For the text-containing cell, return its midpoint in (X, Y) coordinate format. 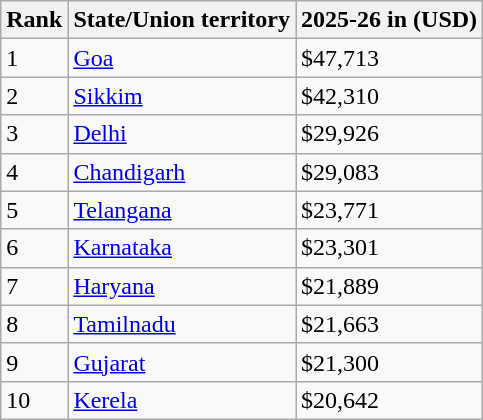
1 (34, 58)
$21,663 (390, 324)
Sikkim (182, 96)
10 (34, 400)
$29,926 (390, 134)
$21,889 (390, 286)
8 (34, 324)
2 (34, 96)
Delhi (182, 134)
$23,301 (390, 248)
Karnataka (182, 248)
Goa (182, 58)
7 (34, 286)
2025-26 in (USD) (390, 20)
3 (34, 134)
4 (34, 172)
$47,713 (390, 58)
Rank (34, 20)
$20,642 (390, 400)
5 (34, 210)
State/Union territory (182, 20)
Kerela (182, 400)
Chandigarh (182, 172)
Haryana (182, 286)
$42,310 (390, 96)
9 (34, 362)
Tamilnadu (182, 324)
Telangana (182, 210)
6 (34, 248)
Gujarat (182, 362)
$21,300 (390, 362)
$23,771 (390, 210)
$29,083 (390, 172)
